Provide the [x, y] coordinate of the cell's center where the given text is located.  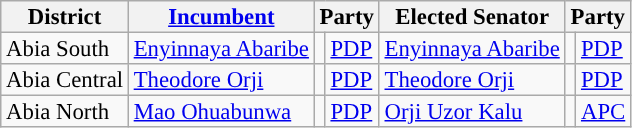
APC [604, 112]
Abia South [65, 49]
Abia North [65, 112]
District [65, 17]
Incumbent [221, 17]
Orji Uzor Kalu [472, 112]
Elected Senator [472, 17]
Mao Ohuabunwa [221, 112]
Abia Central [65, 80]
